Search for the cell housing the specified text and yield its (X, Y) center coordinate. 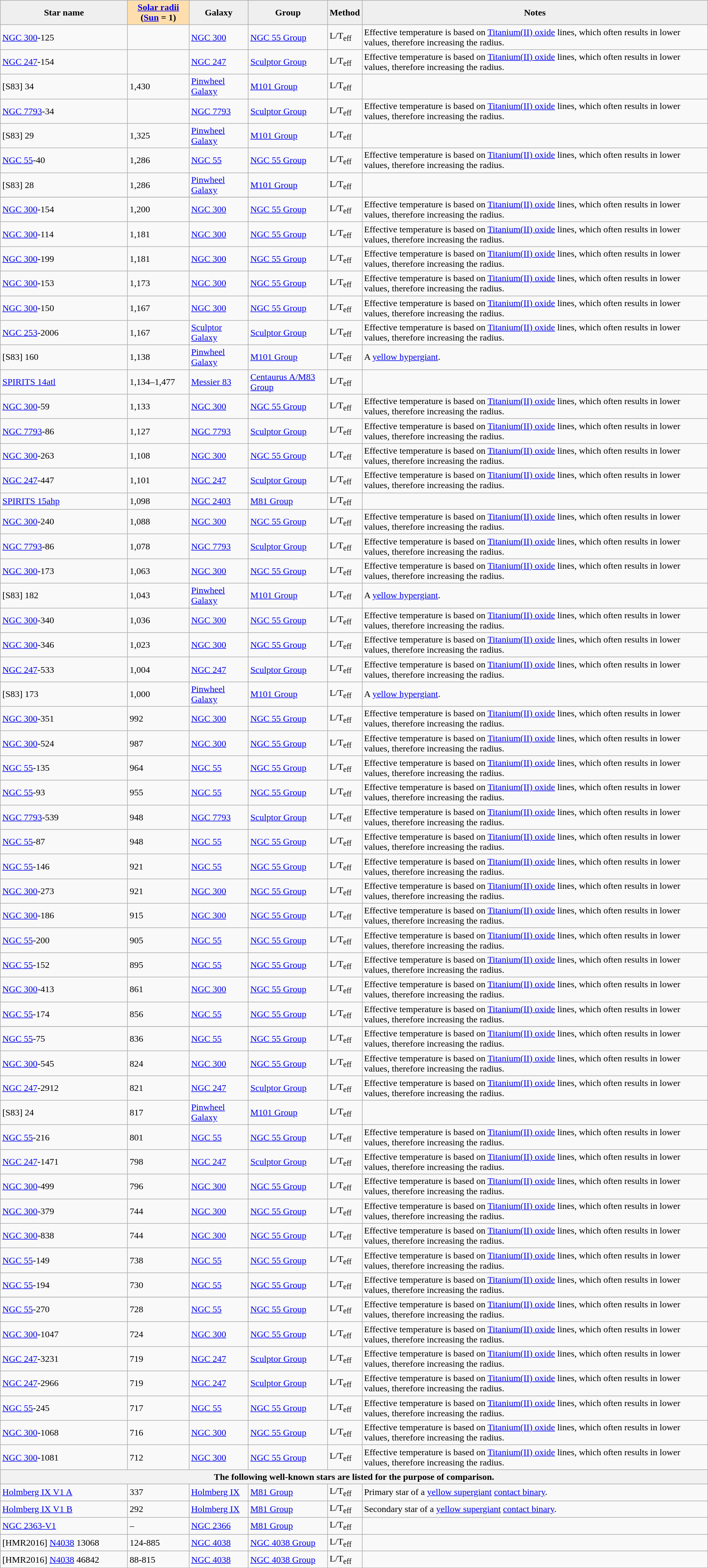
NGC 300-838 (64, 1236)
NGC 247-2912 (64, 1088)
NGC 300-59 (64, 406)
1,088 (158, 521)
1,043 (158, 596)
717 (158, 1408)
NGC 247-533 (64, 670)
796 (158, 1187)
Star name (64, 13)
NGC 300-240 (64, 521)
NGC 2363-V1 (64, 1526)
NGC 55-245 (64, 1408)
895 (158, 965)
NGC 55-135 (64, 768)
716 (158, 1433)
856 (158, 1014)
Messier 83 (219, 382)
[S83] 29 (64, 135)
[S83] 173 (64, 694)
Primary star of a yellow supergiant contact binary. (535, 1492)
798 (158, 1162)
NGC 55-87 (64, 842)
NGC 55-216 (64, 1137)
NGC 300-150 (64, 308)
1,098 (158, 501)
Method (345, 13)
SPIRITS 14atl (64, 382)
1,036 (158, 621)
[HMR2016] N4038 13068 (64, 1543)
NGC 300-413 (64, 990)
[HMR2016] N4038 46842 (64, 1559)
NGC 55-93 (64, 792)
Holmberg IX V1 A (64, 1492)
712 (158, 1458)
NGC 55-149 (64, 1260)
Sculptor Galaxy (219, 333)
Centaurus A/M83 Group (288, 382)
Group (288, 13)
NGC 55-40 (64, 160)
88-815 (158, 1559)
1,127 (158, 431)
Galaxy (219, 13)
1,101 (158, 481)
1,023 (158, 645)
NGC 247-154 (64, 62)
817 (158, 1112)
NGC 300-125 (64, 37)
NGC 300-545 (64, 1063)
NGC 300-154 (64, 210)
NGC 300-114 (64, 234)
[S83] 24 (64, 1112)
NGC 300-499 (64, 1187)
1,063 (158, 571)
1,138 (158, 357)
NGC 55-194 (64, 1285)
1,078 (158, 546)
Solar radii(Sun = 1) (158, 13)
Holmberg IX V1 B (64, 1509)
1,173 (158, 283)
NGC 300-186 (64, 916)
NGC 300-346 (64, 645)
NGC 55-75 (64, 1039)
NGC 247-1471 (64, 1162)
337 (158, 1492)
NGC 253-2006 (64, 333)
NGC 300-1068 (64, 1433)
992 (158, 719)
1,134–1,477 (158, 382)
915 (158, 916)
NGC 55-152 (64, 965)
NGC 300-340 (64, 621)
[S83] 28 (64, 185)
The following well-known stars are listed for the purpose of comparison. (354, 1477)
NGC 300-351 (64, 719)
1,430 (158, 86)
[S83] 34 (64, 86)
1,000 (158, 694)
1,200 (158, 210)
NGC 247-3231 (64, 1358)
NGC 300-199 (64, 259)
– (158, 1526)
955 (158, 792)
1,108 (158, 456)
730 (158, 1285)
801 (158, 1137)
NGC 247-447 (64, 481)
738 (158, 1260)
821 (158, 1088)
NGC 247-2966 (64, 1383)
861 (158, 990)
[S83] 182 (64, 596)
SPIRITS 15ahp (64, 501)
[S83] 160 (64, 357)
NGC 7793-539 (64, 817)
NGC 55-270 (64, 1309)
124-885 (158, 1543)
NGC 300-173 (64, 571)
NGC 300-263 (64, 456)
NGC 300-273 (64, 891)
NGC 300-1081 (64, 1458)
836 (158, 1039)
728 (158, 1309)
724 (158, 1334)
NGC 300-524 (64, 743)
1,133 (158, 406)
NGC 300-1047 (64, 1334)
NGC 55-146 (64, 866)
824 (158, 1063)
NGC 2366 (219, 1526)
NGC 300-379 (64, 1211)
987 (158, 743)
Notes (535, 13)
1,325 (158, 135)
Secondary star of a yellow supergiant contact binary. (535, 1509)
1,004 (158, 670)
NGC 7793-34 (64, 111)
905 (158, 940)
NGC 55-174 (64, 1014)
NGC 2403 (219, 501)
NGC 55-200 (64, 940)
292 (158, 1509)
NGC 300-153 (64, 283)
964 (158, 768)
